Search for the cell housing the specified text and yield its [X, Y] center coordinate. 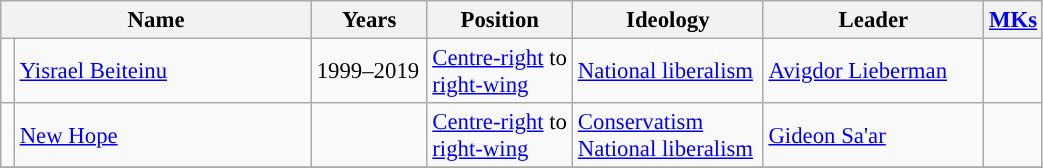
Position [500, 20]
Avigdor Lieberman [874, 72]
Ideology [668, 20]
New Hope [162, 136]
Yisrael Beiteinu [162, 72]
National liberalism [668, 72]
Years [369, 20]
Leader [874, 20]
Gideon Sa'ar [874, 136]
ConservatismNational liberalism [668, 136]
Name [156, 20]
MKs [1014, 20]
1999–2019 [369, 72]
